Find where the given text appears and provide that cell's center as [x, y] coordinate. 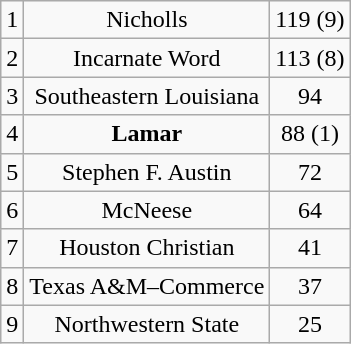
4 [12, 134]
3 [12, 96]
113 (8) [310, 58]
94 [310, 96]
Northwestern State [147, 324]
Southeastern Louisiana [147, 96]
37 [310, 286]
Lamar [147, 134]
Incarnate Word [147, 58]
Texas A&M–Commerce [147, 286]
Houston Christian [147, 248]
2 [12, 58]
McNeese [147, 210]
7 [12, 248]
5 [12, 172]
6 [12, 210]
Stephen F. Austin [147, 172]
25 [310, 324]
72 [310, 172]
41 [310, 248]
119 (9) [310, 20]
8 [12, 286]
Nicholls [147, 20]
88 (1) [310, 134]
9 [12, 324]
64 [310, 210]
1 [12, 20]
